Return [X, Y] of the center of cell containing provided text 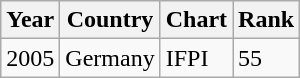
IFPI [196, 58]
Year [30, 20]
Rank [266, 20]
Country [110, 20]
2005 [30, 58]
55 [266, 58]
Chart [196, 20]
Germany [110, 58]
